Provide the [X, Y] coordinate of the cell's center where the given text is located.  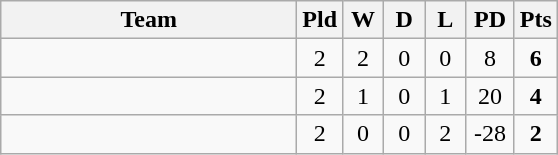
4 [536, 96]
Team [149, 20]
8 [490, 58]
-28 [490, 134]
D [404, 20]
Pts [536, 20]
20 [490, 96]
6 [536, 58]
PD [490, 20]
L [446, 20]
W [364, 20]
Pld [320, 20]
